Search for the cell housing the specified text and yield its [x, y] center coordinate. 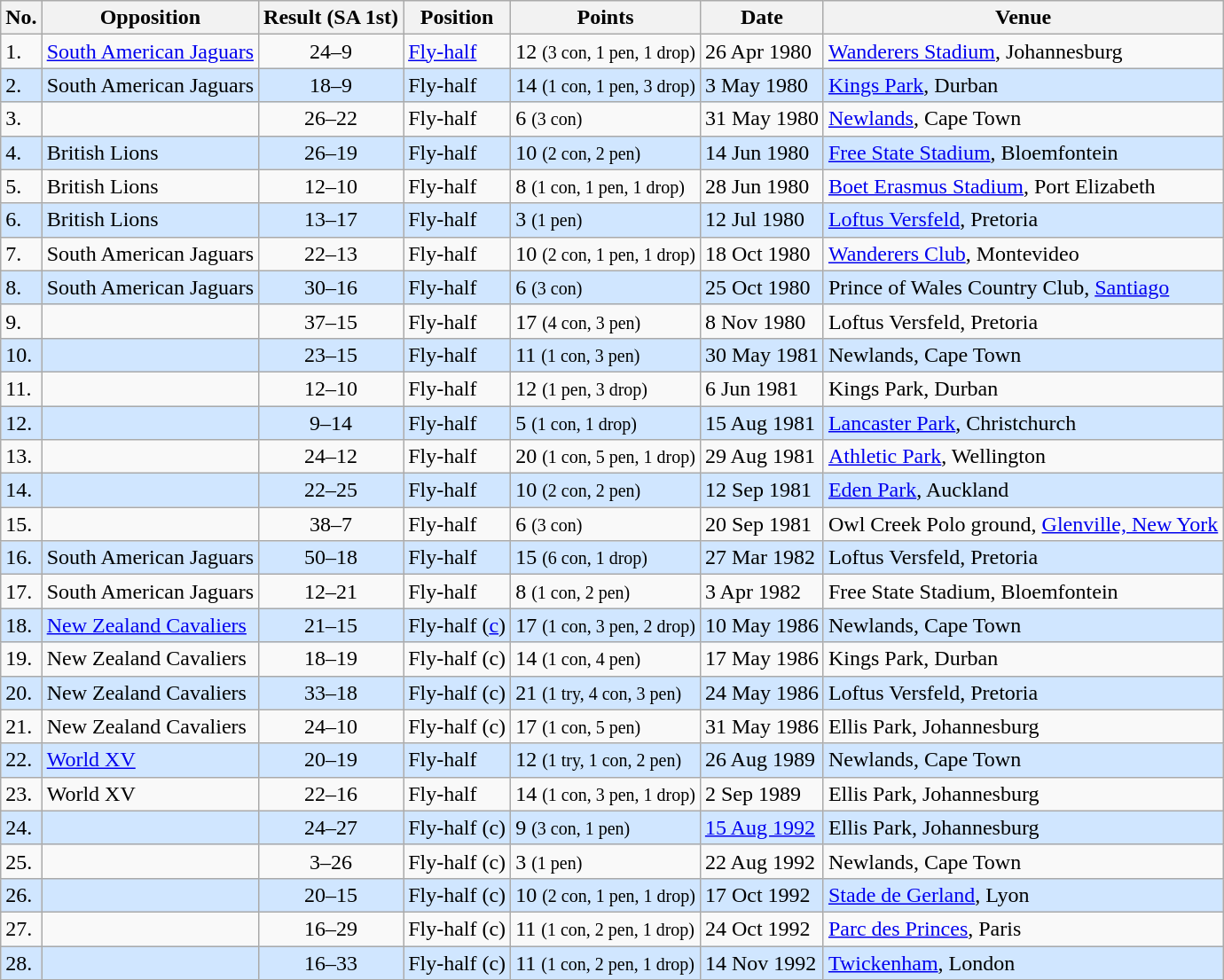
15 Aug 1992 [761, 827]
21 (1 try, 4 con, 3 pen) [606, 693]
Result (SA 1st) [332, 18]
Position [458, 18]
24 Oct 1992 [761, 929]
Opposition [150, 18]
11 (1 con, 3 pen) [606, 355]
17 (1 con, 5 pen) [606, 726]
18–19 [332, 659]
24–9 [332, 51]
17 Oct 1992 [761, 895]
Wanderers Club, Montevideo [1023, 254]
23–15 [332, 355]
4. [21, 153]
3–26 [332, 861]
14 (1 con, 3 pen, 1 drop) [606, 794]
Wanderers Stadium, Johannesburg [1023, 51]
22. [21, 760]
14 (1 con, 1 pen, 3 drop) [606, 85]
24–27 [332, 827]
26–22 [332, 119]
30 May 1981 [761, 355]
20–15 [332, 895]
Lancaster Park, Christchurch [1023, 423]
33–18 [332, 693]
18–9 [332, 85]
20 (1 con, 5 pen, 1 drop) [606, 457]
14 Nov 1992 [761, 962]
Boet Erasmus Stadium, Port Elizabeth [1023, 186]
24 May 1986 [761, 693]
17 (1 con, 3 pen, 2 drop) [606, 625]
24. [21, 827]
16. [21, 558]
10 May 1986 [761, 625]
16–33 [332, 962]
8 Nov 1980 [761, 321]
9–14 [332, 423]
21–15 [332, 625]
23. [21, 794]
16–29 [332, 929]
22–16 [332, 794]
Stade de Gerland, Lyon [1023, 895]
20. [21, 693]
Athletic Park, Wellington [1023, 457]
Venue [1023, 18]
12 (1 try, 1 con, 2 pen) [606, 760]
9. [21, 321]
21. [21, 726]
22–25 [332, 490]
Prince of Wales Country Club, Santiago [1023, 287]
5 (1 con, 1 drop) [606, 423]
26 Aug 1989 [761, 760]
14 Jun 1980 [761, 153]
12 (3 con, 1 pen, 1 drop) [606, 51]
29 Aug 1981 [761, 457]
15 (6 con, 1 drop) [606, 558]
20–19 [332, 760]
Date [761, 18]
12. [21, 423]
10. [21, 355]
28 Jun 1980 [761, 186]
6. [21, 220]
Parc des Princes, Paris [1023, 929]
9 (3 con, 1 pen) [606, 827]
17 (4 con, 3 pen) [606, 321]
26 Apr 1980 [761, 51]
27 Mar 1982 [761, 558]
14. [21, 490]
30–16 [332, 287]
13. [21, 457]
31 May 1980 [761, 119]
Eden Park, Auckland [1023, 490]
8 (1 con, 1 pen, 1 drop) [606, 186]
12 Jul 1980 [761, 220]
3 May 1980 [761, 85]
22 Aug 1992 [761, 861]
1. [21, 51]
14 (1 con, 4 pen) [606, 659]
2. [21, 85]
17. [21, 592]
6 Jun 1981 [761, 388]
19. [21, 659]
13–17 [332, 220]
12 (1 pen, 3 drop) [606, 388]
No. [21, 18]
3 Apr 1982 [761, 592]
17 May 1986 [761, 659]
50–18 [332, 558]
25 Oct 1980 [761, 287]
12–21 [332, 592]
28. [21, 962]
8. [21, 287]
3. [21, 119]
26–19 [332, 153]
7. [21, 254]
11. [21, 388]
2 Sep 1989 [761, 794]
22–13 [332, 254]
Twickenham, London [1023, 962]
37–15 [332, 321]
18 Oct 1980 [761, 254]
15 Aug 1981 [761, 423]
26. [21, 895]
20 Sep 1981 [761, 524]
5. [21, 186]
31 May 1986 [761, 726]
24–10 [332, 726]
15. [21, 524]
Points [606, 18]
12 Sep 1981 [761, 490]
38–7 [332, 524]
27. [21, 929]
24–12 [332, 457]
25. [21, 861]
18. [21, 625]
Owl Creek Polo ground, Glenville, New York [1023, 524]
8 (1 con, 2 pen) [606, 592]
